Extract the [X, Y] coordinate from the center of the cell holding the provided text.  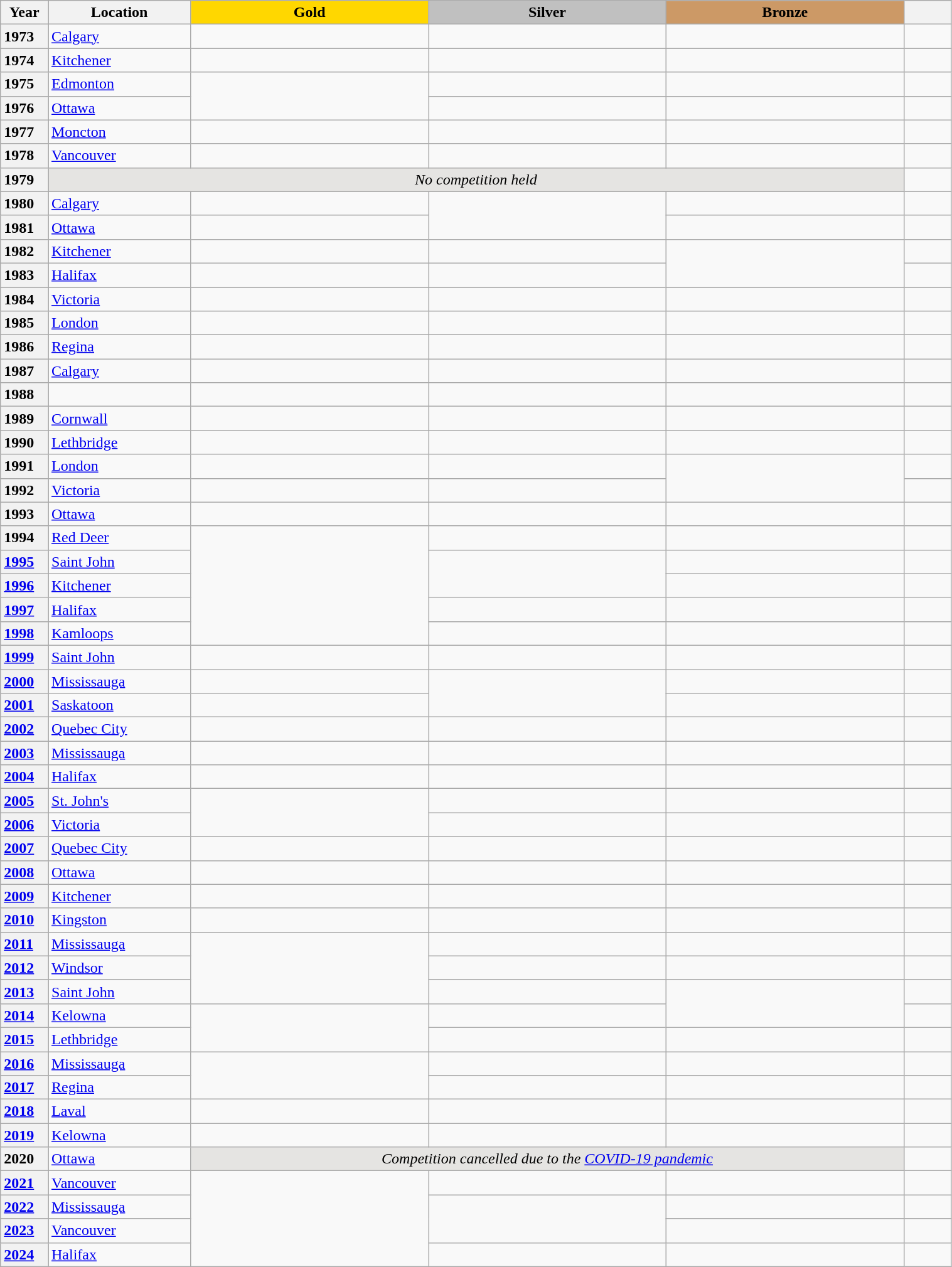
2018 [24, 1111]
St. John's [119, 801]
1980 [24, 203]
1996 [24, 585]
1991 [24, 466]
2007 [24, 848]
2002 [24, 729]
2021 [24, 1183]
2003 [24, 753]
2020 [24, 1159]
No competition held [476, 179]
Kingston [119, 920]
1987 [24, 371]
Bronze [784, 13]
1974 [24, 60]
1986 [24, 347]
1985 [24, 323]
2014 [24, 1015]
1998 [24, 633]
1984 [24, 299]
2019 [24, 1135]
1993 [24, 514]
1990 [24, 442]
Gold [310, 13]
2001 [24, 705]
2011 [24, 944]
2024 [24, 1254]
2009 [24, 896]
Edmonton [119, 84]
1983 [24, 275]
2000 [24, 681]
Location [119, 13]
1988 [24, 395]
Saskatoon [119, 705]
1976 [24, 108]
2013 [24, 992]
2015 [24, 1039]
1989 [24, 419]
Silver [547, 13]
1992 [24, 490]
2023 [24, 1231]
2008 [24, 872]
2022 [24, 1207]
1975 [24, 84]
2016 [24, 1064]
Moncton [119, 132]
Cornwall [119, 419]
1977 [24, 132]
1973 [24, 36]
Kamloops [119, 633]
2004 [24, 777]
1978 [24, 156]
2012 [24, 968]
2005 [24, 801]
1994 [24, 538]
1995 [24, 562]
1997 [24, 609]
Year [24, 13]
2010 [24, 920]
Windsor [119, 968]
2017 [24, 1088]
1979 [24, 179]
1999 [24, 657]
1981 [24, 227]
Red Deer [119, 538]
Laval [119, 1111]
2006 [24, 825]
Competition cancelled due to the COVID-19 pandemic [547, 1159]
1982 [24, 251]
